Detect which cell encompasses the target text, then output its (x, y) center coordinate. 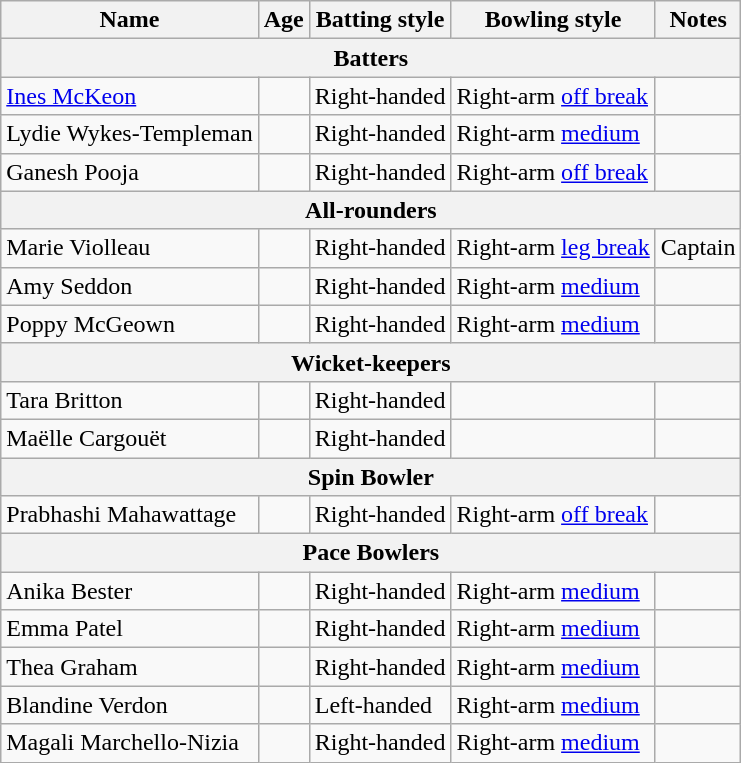
Left-handed (380, 705)
Ganesh Pooja (130, 172)
Spin Bowler (371, 477)
Poppy McGeown (130, 324)
Batters (371, 58)
Magali Marchello-Nizia (130, 743)
Maëlle Cargouët (130, 438)
Marie Violleau (130, 248)
Right-arm leg break (553, 248)
Ines McKeon (130, 96)
Age (284, 20)
Blandine Verdon (130, 705)
All-rounders (371, 210)
Name (130, 20)
Notes (698, 20)
Batting style (380, 20)
Tara Britton (130, 400)
Amy Seddon (130, 286)
Anika Bester (130, 591)
Lydie Wykes-Templeman (130, 134)
Prabhashi Mahawattage (130, 515)
Captain (698, 248)
Thea Graham (130, 667)
Emma Patel (130, 629)
Bowling style (553, 20)
Wicket-keepers (371, 362)
Pace Bowlers (371, 553)
